Scan for the cell matching the given text and deliver its [X, Y] coordinate at center. 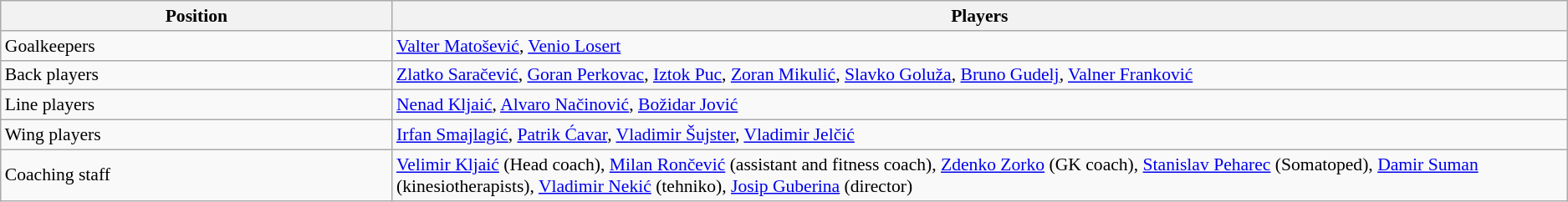
Zlatko Saračević, Goran Perkovac, Iztok Puc, Zoran Mikulić, Slavko Goluža, Bruno Gudelj, Valner Franković [980, 75]
Goalkeepers [197, 46]
Back players [197, 75]
Coaching staff [197, 175]
Valter Matošević, Venio Losert [980, 46]
Wing players [197, 135]
Line players [197, 105]
Position [197, 16]
Nenad Kljaić, Alvaro Načinović, Božidar Jović [980, 105]
Irfan Smajlagić, Patrik Ćavar, Vladimir Šujster, Vladimir Jelčić [980, 135]
Players [980, 16]
